Return the [x, y] coordinate for the center point of the cell that contains the specified text.  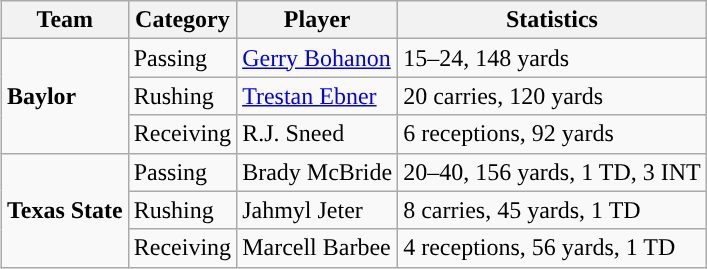
6 receptions, 92 yards [552, 134]
Brady McBride [318, 172]
Texas State [64, 210]
Trestan Ebner [318, 96]
Player [318, 20]
R.J. Sneed [318, 134]
20–40, 156 yards, 1 TD, 3 INT [552, 172]
20 carries, 120 yards [552, 96]
Category [182, 20]
Team [64, 20]
4 receptions, 56 yards, 1 TD [552, 248]
Marcell Barbee [318, 248]
Gerry Bohanon [318, 58]
8 carries, 45 yards, 1 TD [552, 210]
Statistics [552, 20]
15–24, 148 yards [552, 58]
Baylor [64, 96]
Jahmyl Jeter [318, 210]
